Pinpoint the cell where the given text exists, returning its (x, y) midpoint coordinate. 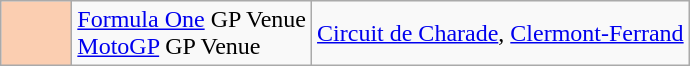
Formula One GP VenueMotoGP GP Venue (192, 34)
Circuit de Charade, Clermont-Ferrand (501, 34)
